For the text-containing cell, return its midpoint in [x, y] coordinate format. 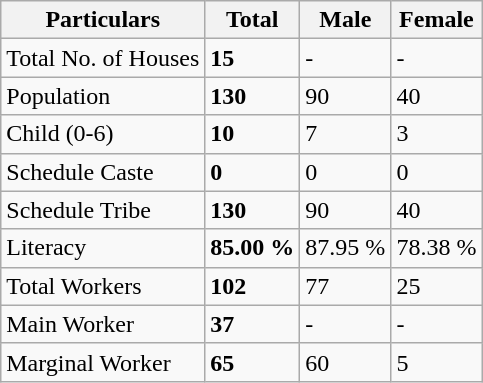
Literacy [103, 248]
Female [436, 20]
15 [252, 58]
Population [103, 96]
85.00 % [252, 248]
Male [346, 20]
102 [252, 286]
60 [346, 362]
3 [436, 134]
Total [252, 20]
Schedule Tribe [103, 210]
Marginal Worker [103, 362]
Schedule Caste [103, 172]
Main Worker [103, 324]
65 [252, 362]
7 [346, 134]
10 [252, 134]
37 [252, 324]
Child (0-6) [103, 134]
25 [436, 286]
Particulars [103, 20]
Total No. of Houses [103, 58]
Total Workers [103, 286]
87.95 % [346, 248]
5 [436, 362]
77 [346, 286]
78.38 % [436, 248]
